Capture the cell that displays the provided text and extract its (x, y) central coordinate. 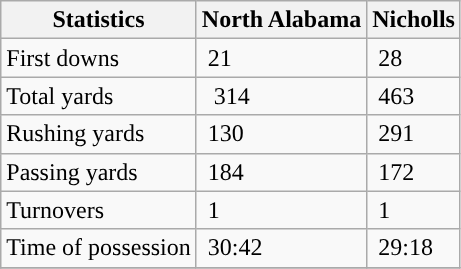
First downs (99, 58)
Turnovers (99, 210)
Statistics (99, 20)
291 (414, 134)
130 (281, 134)
Nicholls (414, 20)
463 (414, 96)
172 (414, 172)
Total yards (99, 96)
30:42 (281, 248)
184 (281, 172)
Rushing yards (99, 134)
Passing yards (99, 172)
Time of possession (99, 248)
314 (281, 96)
28 (414, 58)
North Alabama (281, 20)
29:18 (414, 248)
21 (281, 58)
